Provide the (X, Y) coordinate of the cell's center where the given text is located.  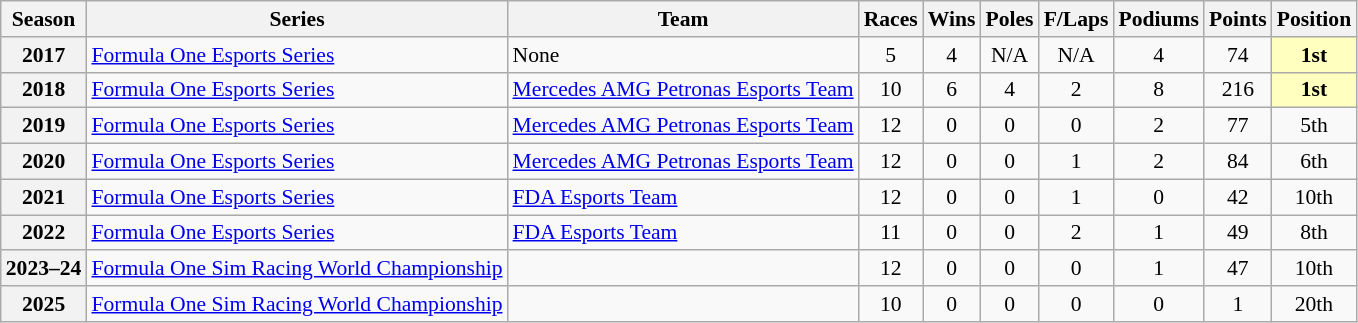
2018 (44, 90)
6th (1314, 162)
77 (1238, 126)
2021 (44, 197)
47 (1238, 269)
6 (952, 90)
2022 (44, 233)
Series (296, 19)
11 (891, 233)
20th (1314, 304)
Team (684, 19)
8 (1158, 90)
Season (44, 19)
2023–24 (44, 269)
Races (891, 19)
216 (1238, 90)
Wins (952, 19)
5th (1314, 126)
F/Laps (1076, 19)
5 (891, 55)
Poles (1009, 19)
2020 (44, 162)
None (684, 55)
Points (1238, 19)
Podiums (1158, 19)
74 (1238, 55)
2019 (44, 126)
49 (1238, 233)
42 (1238, 197)
8th (1314, 233)
Position (1314, 19)
84 (1238, 162)
2025 (44, 304)
2017 (44, 55)
